Scan for the cell matching the given text and deliver its [X, Y] coordinate at center. 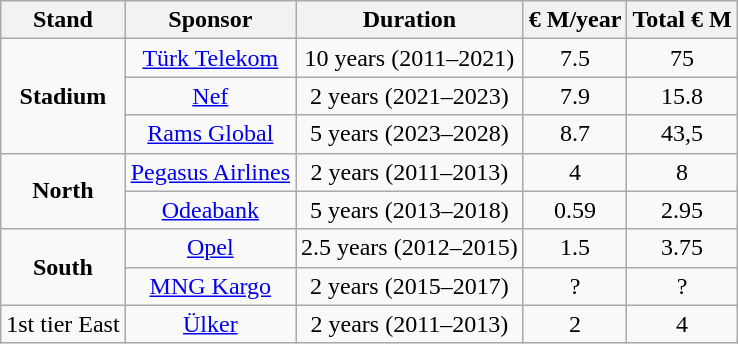
Sponsor [210, 20]
Pegasus Airlines [210, 172]
Duration [410, 20]
Total € M [682, 20]
5 years (2023–2028) [410, 134]
7.9 [575, 96]
1st tier East [63, 324]
2 years (2015–2017) [410, 286]
Ülker [210, 324]
75 [682, 58]
Stadium [63, 96]
Opel [210, 248]
North [63, 191]
5 years (2013–2018) [410, 210]
1.5 [575, 248]
10 years (2011–2021) [410, 58]
0.59 [575, 210]
7.5 [575, 58]
Stand [63, 20]
Türk Telekom [210, 58]
South [63, 267]
15.8 [682, 96]
43,5 [682, 134]
8.7 [575, 134]
2 [575, 324]
Nef [210, 96]
€ M/year [575, 20]
8 [682, 172]
2.5 years (2012–2015) [410, 248]
2.95 [682, 210]
MNG Kargo [210, 286]
Odeabank [210, 210]
2 years (2021–2023) [410, 96]
3.75 [682, 248]
Rams Global [210, 134]
